Determine the [X, Y] coordinate at the center of the cell enclosing the given text.  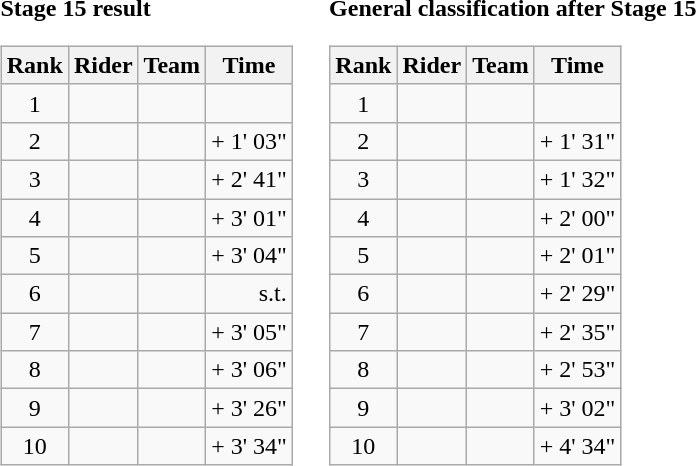
+ 3' 26" [250, 408]
+ 2' 29" [578, 294]
s.t. [250, 294]
+ 2' 35" [578, 332]
+ 3' 34" [250, 446]
+ 2' 53" [578, 370]
+ 3' 02" [578, 408]
+ 2' 41" [250, 179]
+ 2' 00" [578, 217]
+ 1' 03" [250, 141]
+ 3' 04" [250, 256]
+ 1' 32" [578, 179]
+ 3' 06" [250, 370]
+ 4' 34" [578, 446]
+ 2' 01" [578, 256]
+ 1' 31" [578, 141]
+ 3' 01" [250, 217]
+ 3' 05" [250, 332]
